Pinpoint the cell where the given text exists, returning its (x, y) midpoint coordinate. 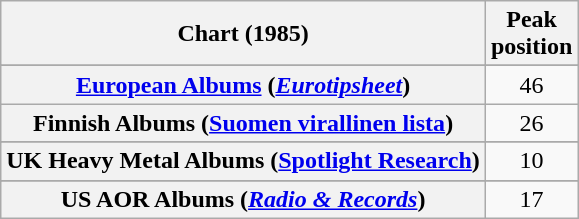
46 (531, 85)
UK Heavy Metal Albums (Spotlight Research) (244, 161)
17 (531, 199)
Peakposition (531, 34)
26 (531, 123)
European Albums (Eurotipsheet) (244, 85)
US AOR Albums (Radio & Records) (244, 199)
Finnish Albums (Suomen virallinen lista) (244, 123)
10 (531, 161)
Chart (1985) (244, 34)
